Return [x, y] of the center of cell containing provided text 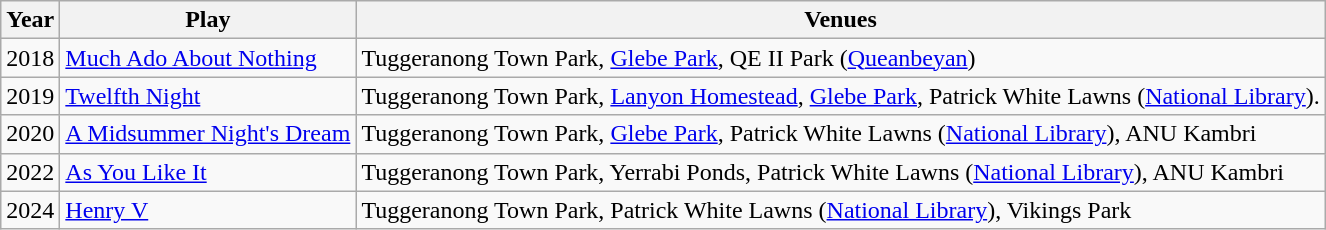
2018 [30, 58]
Much Ado About Nothing [208, 58]
Twelfth Night [208, 96]
Tuggeranong Town Park, Glebe Park, QE II Park (Queanbeyan) [840, 58]
Venues [840, 20]
2019 [30, 96]
Year [30, 20]
Tuggeranong Town Park, Lanyon Homestead, Glebe Park, Patrick White Lawns (National Library). [840, 96]
Tuggeranong Town Park, Yerrabi Ponds, Patrick White Lawns (National Library), ANU Kambri [840, 172]
2022 [30, 172]
Play [208, 20]
Henry V [208, 210]
2020 [30, 134]
Tuggeranong Town Park, Glebe Park, Patrick White Lawns (National Library), ANU Kambri [840, 134]
A Midsummer Night's Dream [208, 134]
2024 [30, 210]
As You Like It [208, 172]
Tuggeranong Town Park, Patrick White Lawns (National Library), Vikings Park [840, 210]
